Provide the [x, y] coordinate of the cell's center where the given text is located.  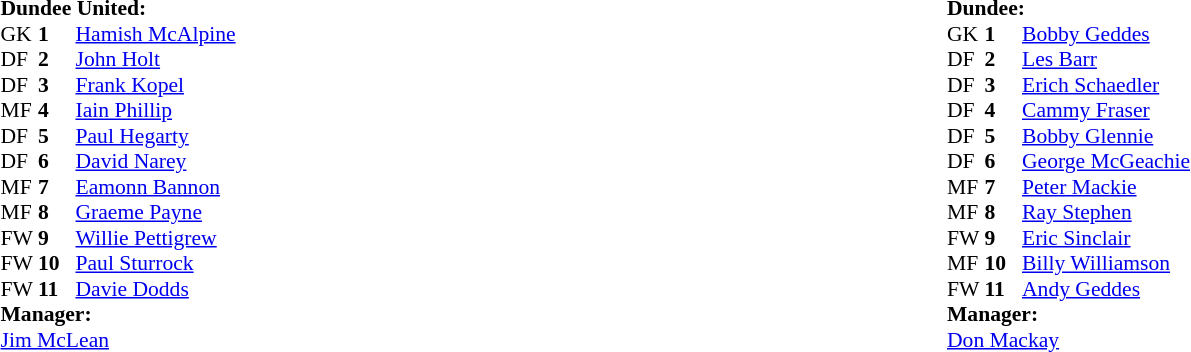
Eamonn Bannon [156, 187]
Graeme Payne [156, 213]
Cammy Fraser [1106, 111]
Iain Phillip [156, 111]
Bobby Glennie [1106, 136]
David Narey [156, 161]
Davie Dodds [156, 289]
John Holt [156, 59]
Billy Williamson [1106, 263]
Ray Stephen [1106, 213]
Willie Pettigrew [156, 238]
Andy Geddes [1106, 289]
Bobby Geddes [1106, 34]
Erich Schaedler [1106, 85]
Les Barr [1106, 59]
Paul Sturrock [156, 263]
Hamish McAlpine [156, 34]
Frank Kopel [156, 85]
Paul Hegarty [156, 136]
Peter Mackie [1106, 187]
Eric Sinclair [1106, 238]
George McGeachie [1106, 161]
